Search for the cell housing the specified text and yield its [X, Y] center coordinate. 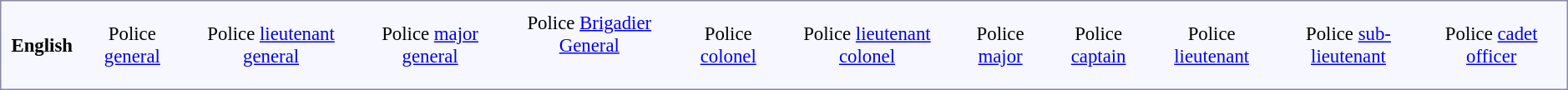
Police cadet officer [1491, 45]
Police captain [1099, 45]
Police lieutenant colonel [867, 45]
Police colonel [728, 45]
English [42, 45]
Police sub-lieutenant [1348, 45]
Police general [132, 45]
Police lieutenant [1212, 45]
Police major [1000, 45]
Police major general [430, 45]
Police lieutenant general [271, 45]
Police Brigadier General [589, 45]
